Capture the cell that displays the provided text and extract its (X, Y) central coordinate. 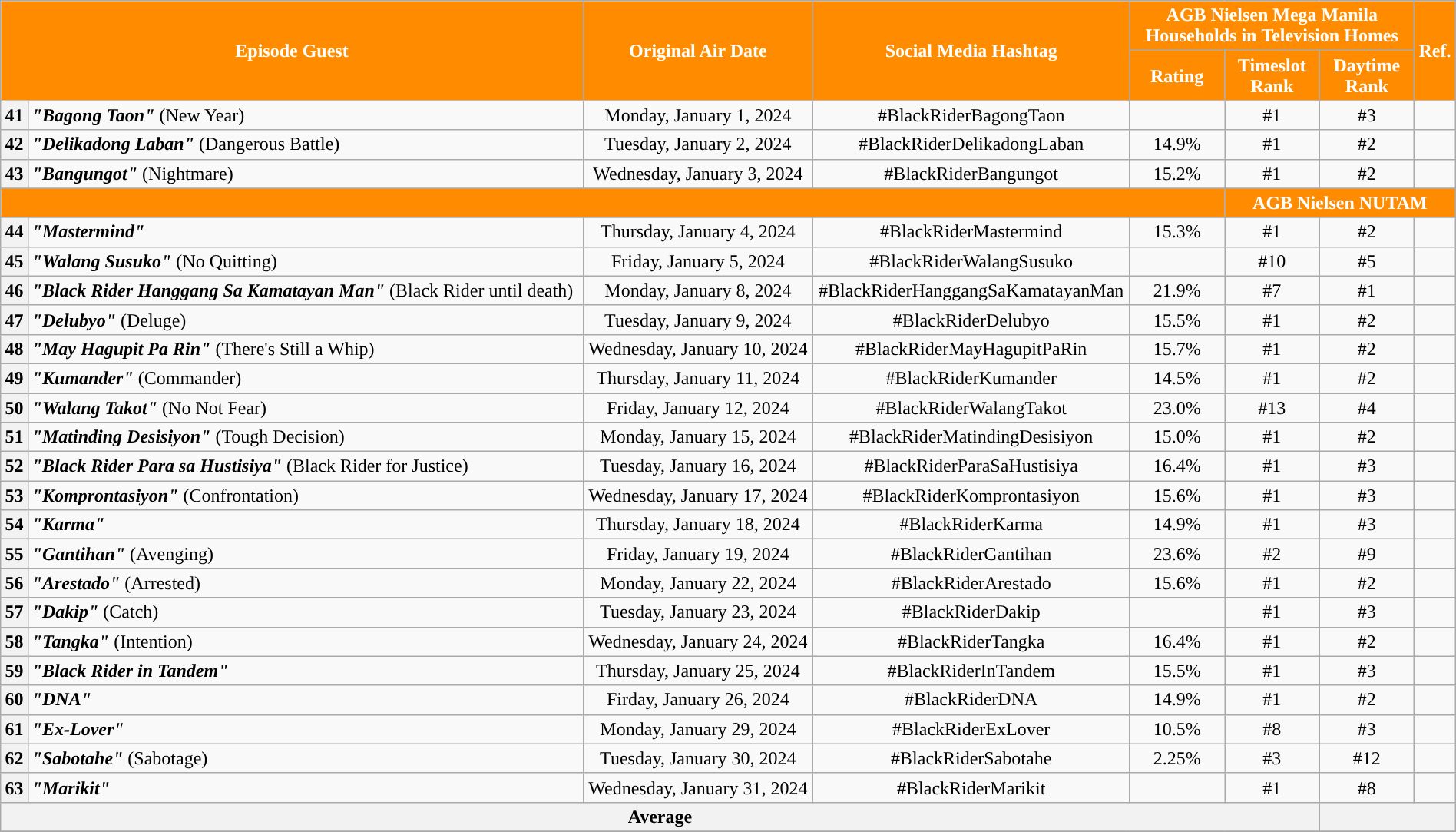
10.5% (1177, 729)
"Komprontasiyon" (Confrontation) (306, 496)
Tuesday, January 16, 2024 (697, 466)
#BlackRiderDelubyo (971, 320)
#BlackRiderInTandem (971, 671)
#BlackRiderDakip (971, 612)
"Black Rider in Tandem" (306, 671)
"Karma" (306, 525)
Wednesday, January 10, 2024 (697, 349)
Friday, January 12, 2024 (697, 408)
AGB Nielsen Mega Manila Households in Television Homes (1272, 26)
23.0% (1177, 408)
47 (14, 320)
"Walang Takot" (No Not Fear) (306, 408)
Monday, January 8, 2024 (697, 290)
Wednesday, January 17, 2024 (697, 496)
AGB Nielsen NUTAM (1339, 203)
#9 (1367, 554)
"Delubyo" (Deluge) (306, 320)
"Gantihan" (Avenging) (306, 554)
58 (14, 641)
Friday, January 5, 2024 (697, 261)
"Mastermind" (306, 232)
21.9% (1177, 290)
#BlackRiderDelikadongLaban (971, 144)
Monday, January 15, 2024 (697, 437)
#5 (1367, 261)
50 (14, 408)
Wednesday, January 3, 2024 (697, 174)
#BlackRiderMastermind (971, 232)
Monday, January 29, 2024 (697, 729)
#BlackRiderHanggangSaKamatayanMan (971, 290)
#BlackRiderExLover (971, 729)
"Arestado" (Arrested) (306, 583)
Firday, January 26, 2024 (697, 700)
61 (14, 729)
Thursday, January 25, 2024 (697, 671)
#13 (1272, 408)
#BlackRiderSabotahe (971, 758)
"Kumander" (Commander) (306, 378)
Ref. (1435, 51)
#BlackRiderBagongTaon (971, 115)
15.7% (1177, 349)
"Black Rider Para sa Hustisiya" (Black Rider for Justice) (306, 466)
57 (14, 612)
53 (14, 496)
Rating (1177, 75)
63 (14, 787)
#BlackRiderKumander (971, 378)
#BlackRiderKarma (971, 525)
15.2% (1177, 174)
Thursday, January 4, 2024 (697, 232)
"Bangungot" (Nightmare) (306, 174)
41 (14, 115)
#12 (1367, 758)
44 (14, 232)
59 (14, 671)
#BlackRiderParaSaHustisiya (971, 466)
Tuesday, January 9, 2024 (697, 320)
15.0% (1177, 437)
"Walang Susuko" (No Quitting) (306, 261)
2.25% (1177, 758)
Thursday, January 18, 2024 (697, 525)
Episode Guest (292, 51)
#BlackRiderKomprontasiyon (971, 496)
#BlackRiderArestado (971, 583)
Tuesday, January 30, 2024 (697, 758)
"Marikit" (306, 787)
#4 (1367, 408)
"Matinding Desisiyon" (Tough Decision) (306, 437)
56 (14, 583)
60 (14, 700)
#10 (1272, 261)
Wednesday, January 31, 2024 (697, 787)
55 (14, 554)
#BlackRiderWalangSusuko (971, 261)
Thursday, January 11, 2024 (697, 378)
"Black Rider Hanggang Sa Kamatayan Man" (Black Rider until death) (306, 290)
"Sabotahe" (Sabotage) (306, 758)
Wednesday, January 24, 2024 (697, 641)
43 (14, 174)
#BlackRiderMatindingDesisiyon (971, 437)
"Tangka" (Intention) (306, 641)
"Dakip" (Catch) (306, 612)
#BlackRiderMayHagupitPaRin (971, 349)
#7 (1272, 290)
Original Air Date (697, 51)
#BlackRiderMarikit (971, 787)
#BlackRiderDNA (971, 700)
Timeslot Rank (1272, 75)
45 (14, 261)
#BlackRiderBangungot (971, 174)
"Delikadong Laban" (Dangerous Battle) (306, 144)
14.5% (1177, 378)
62 (14, 758)
#BlackRiderWalangTakot (971, 408)
Social Media Hashtag (971, 51)
Tuesday, January 23, 2024 (697, 612)
48 (14, 349)
51 (14, 437)
Monday, January 22, 2024 (697, 583)
23.6% (1177, 554)
Daytime Rank (1367, 75)
49 (14, 378)
42 (14, 144)
Average (660, 817)
Monday, January 1, 2024 (697, 115)
46 (14, 290)
Tuesday, January 2, 2024 (697, 144)
"DNA" (306, 700)
54 (14, 525)
"May Hagupit Pa Rin" (There's Still a Whip) (306, 349)
#BlackRiderGantihan (971, 554)
"Bagong Taon" (New Year) (306, 115)
"Ex-Lover" (306, 729)
52 (14, 466)
Friday, January 19, 2024 (697, 554)
#BlackRiderTangka (971, 641)
15.3% (1177, 232)
